Search for the cell housing the specified text and yield its [x, y] center coordinate. 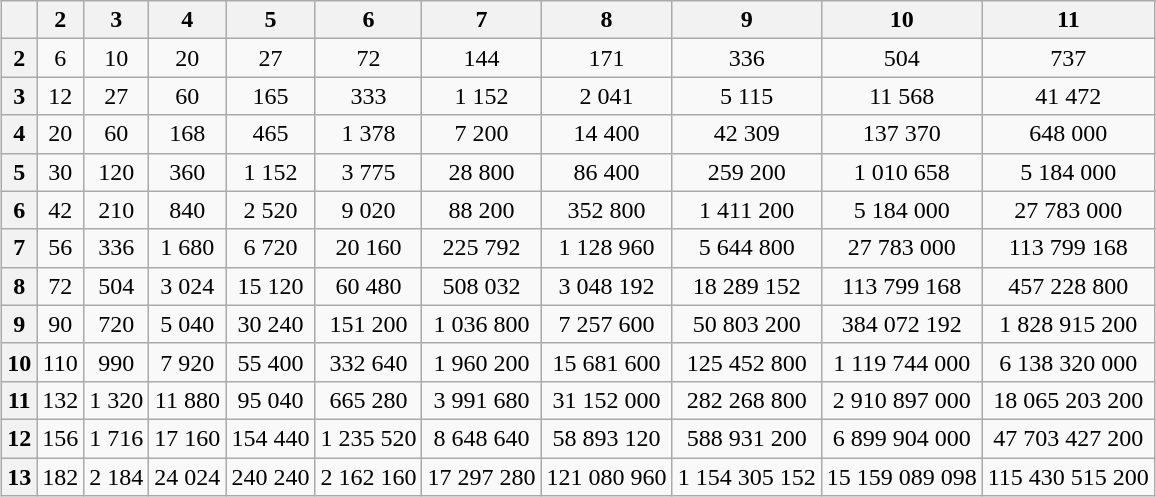
1 154 305 152 [746, 477]
30 [60, 172]
11 880 [188, 400]
384 072 192 [902, 324]
352 800 [606, 210]
737 [1068, 58]
282 268 800 [746, 400]
151 200 [368, 324]
2 184 [116, 477]
15 120 [270, 286]
7 920 [188, 362]
50 803 200 [746, 324]
7 257 600 [606, 324]
333 [368, 96]
240 240 [270, 477]
648 000 [1068, 134]
125 452 800 [746, 362]
42 [60, 210]
9 020 [368, 210]
1 680 [188, 248]
5 115 [746, 96]
88 200 [482, 210]
990 [116, 362]
3 024 [188, 286]
6 899 904 000 [902, 438]
95 040 [270, 400]
1 119 744 000 [902, 362]
3 048 192 [606, 286]
6 720 [270, 248]
665 280 [368, 400]
1 036 800 [482, 324]
2 162 160 [368, 477]
165 [270, 96]
2 910 897 000 [902, 400]
2 041 [606, 96]
1 010 658 [902, 172]
31 152 000 [606, 400]
465 [270, 134]
120 [116, 172]
60 480 [368, 286]
132 [60, 400]
332 640 [368, 362]
7 200 [482, 134]
28 800 [482, 172]
8 648 640 [482, 438]
171 [606, 58]
1 128 960 [606, 248]
58 893 120 [606, 438]
121 080 960 [606, 477]
457 228 800 [1068, 286]
225 792 [482, 248]
15 681 600 [606, 362]
11 568 [902, 96]
6 138 320 000 [1068, 362]
1 378 [368, 134]
2 520 [270, 210]
5 040 [188, 324]
360 [188, 172]
18 289 152 [746, 286]
24 024 [188, 477]
137 370 [902, 134]
17 297 280 [482, 477]
115 430 515 200 [1068, 477]
18 065 203 200 [1068, 400]
840 [188, 210]
5 644 800 [746, 248]
1 960 200 [482, 362]
720 [116, 324]
86 400 [606, 172]
1 716 [116, 438]
56 [60, 248]
55 400 [270, 362]
182 [60, 477]
210 [116, 210]
1 828 915 200 [1068, 324]
154 440 [270, 438]
1 235 520 [368, 438]
508 032 [482, 286]
3 991 680 [482, 400]
90 [60, 324]
13 [20, 477]
259 200 [746, 172]
588 931 200 [746, 438]
156 [60, 438]
1 411 200 [746, 210]
17 160 [188, 438]
110 [60, 362]
15 159 089 098 [902, 477]
20 160 [368, 248]
14 400 [606, 134]
30 240 [270, 324]
1 320 [116, 400]
144 [482, 58]
47 703 427 200 [1068, 438]
42 309 [746, 134]
41 472 [1068, 96]
3 775 [368, 172]
168 [188, 134]
